Capture the cell that displays the provided text and extract its (x, y) central coordinate. 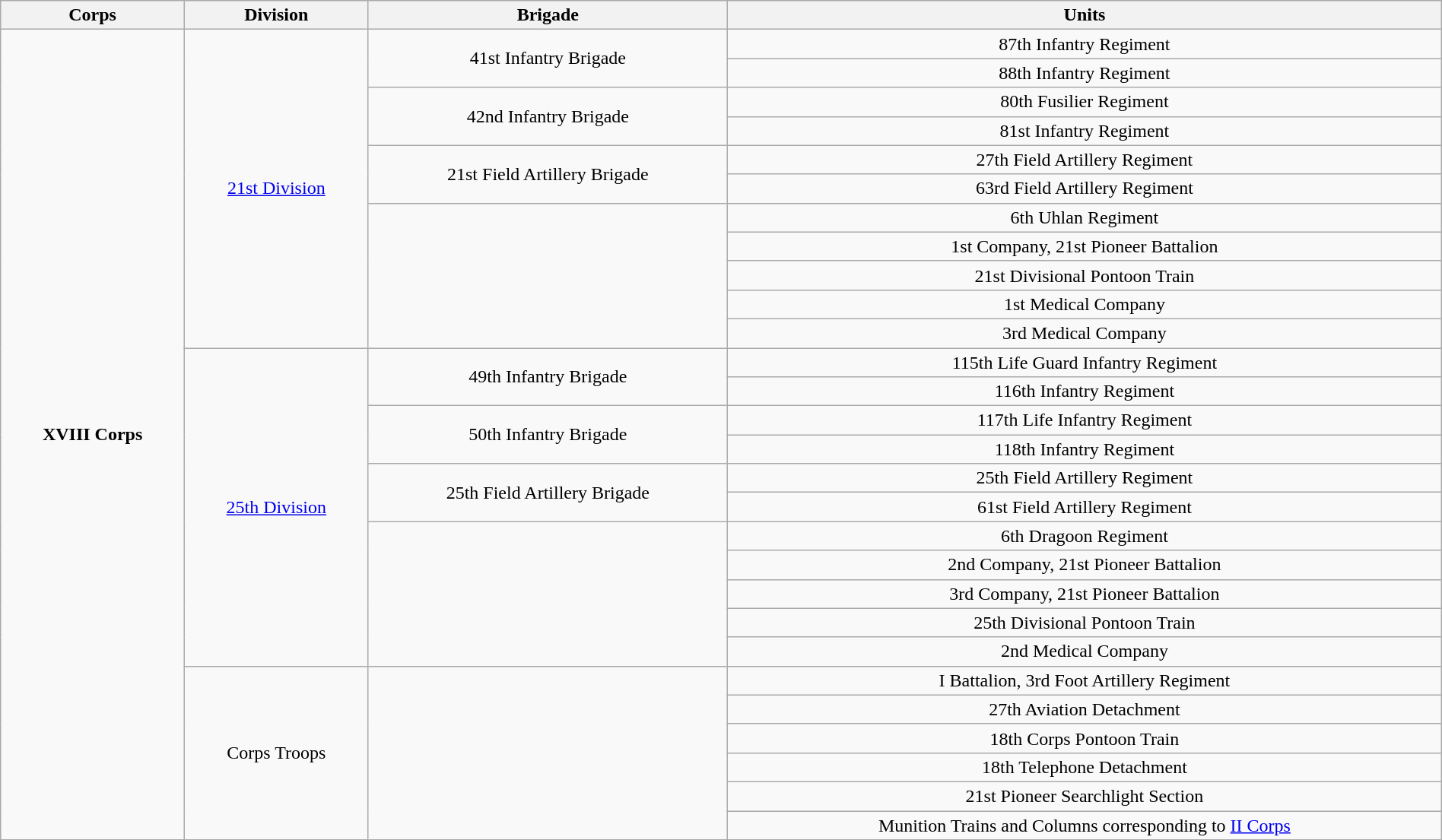
27th Field Artillery Regiment (1085, 160)
Munition Trains and Columns corresponding to II Corps (1085, 825)
Corps Troops (276, 753)
1st Medical Company (1085, 304)
6th Dragoon Regiment (1085, 536)
27th Aviation Detachment (1085, 709)
3rd Company, 21st Pioneer Battalion (1085, 594)
49th Infantry Brigade (548, 377)
21st Division (276, 189)
41st Infantry Brigade (548, 59)
3rd Medical Company (1085, 333)
63rd Field Artillery Regiment (1085, 189)
81st Infantry Regiment (1085, 131)
2nd Company, 21st Pioneer Battalion (1085, 565)
25th Divisional Pontoon Train (1085, 623)
42nd Infantry Brigade (548, 116)
50th Infantry Brigade (548, 435)
115th Life Guard Infantry Regiment (1085, 363)
61st Field Artillery Regiment (1085, 507)
25th Field Artillery Brigade (548, 493)
25th Field Artillery Regiment (1085, 478)
21st Divisional Pontoon Train (1085, 275)
Brigade (548, 15)
88th Infantry Regiment (1085, 73)
117th Life Infantry Regiment (1085, 420)
2nd Medical Company (1085, 651)
Division (276, 15)
25th Division (276, 508)
6th Uhlan Regiment (1085, 217)
Corps (93, 15)
116th Infantry Regiment (1085, 391)
87th Infantry Regiment (1085, 44)
18th Corps Pontoon Train (1085, 738)
I Battalion, 3rd Foot Artillery Regiment (1085, 680)
21st Pioneer Searchlight Section (1085, 796)
1st Company, 21st Pioneer Battalion (1085, 246)
18th Telephone Detachment (1085, 767)
21st Field Artillery Brigade (548, 174)
XVIII Corps (93, 435)
80th Fusilier Regiment (1085, 102)
118th Infantry Regiment (1085, 449)
Units (1085, 15)
